Extract the [X, Y] coordinate from the center of the cell holding the provided text.  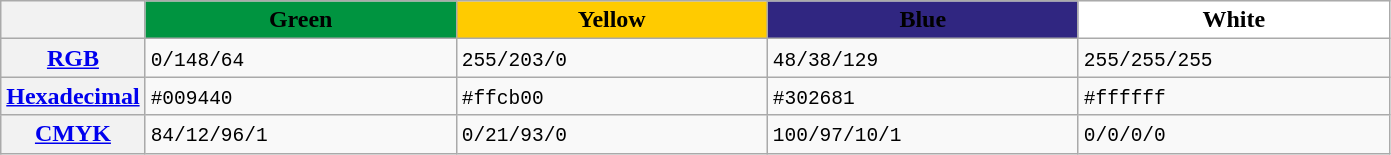
0/21/93/0 [612, 134]
100/97/10/1 [922, 134]
#009440 [300, 96]
#302681 [922, 96]
Green [300, 20]
48/38/129 [922, 58]
#ffffff [1234, 96]
RGB [73, 58]
#ffcb00 [612, 96]
Hexadecimal [73, 96]
0/148/64 [300, 58]
255/203/0 [612, 58]
255/255/255 [1234, 58]
Blue [922, 20]
0/0/0/0 [1234, 134]
Yellow [612, 20]
CMYK [73, 134]
White [1234, 20]
84/12/96/1 [300, 134]
